Output the (X, Y) coordinate of the center of the cell containing the given text.  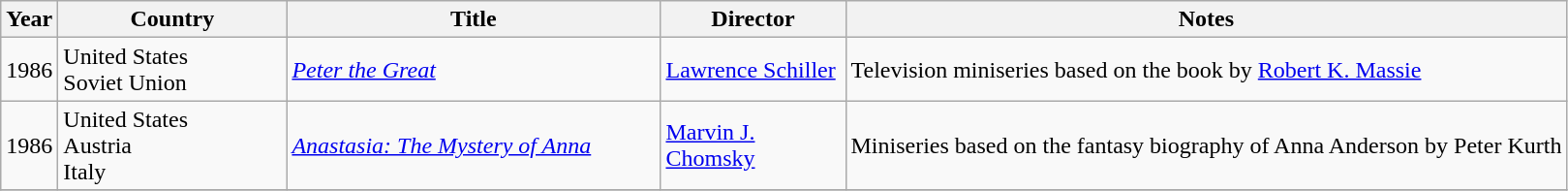
Country (172, 19)
United StatesAustriaItaly (172, 145)
Miniseries based on the fantasy biography of Anna Anderson by Peter Kurth (1207, 145)
Lawrence Schiller (753, 70)
Anastasia: The Mystery of Anna (474, 145)
Notes (1207, 19)
United StatesSoviet Union (172, 70)
Peter the Great (474, 70)
Title (474, 19)
Television miniseries based on the book by Robert K. Massie (1207, 70)
Year (29, 19)
Director (753, 19)
Marvin J. Chomsky (753, 145)
